Return the (x, y) coordinate for the center point of the cell that contains the specified text.  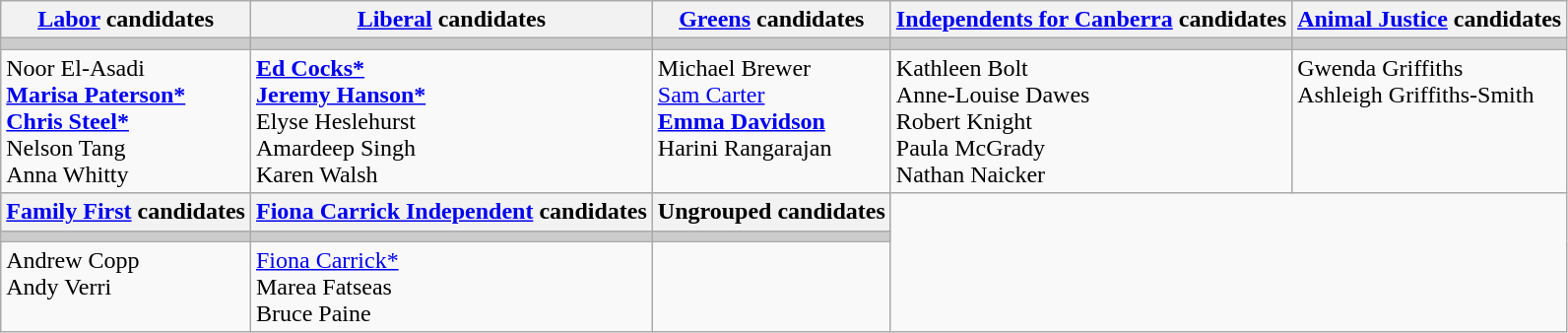
Fiona Carrick Independent candidates (451, 212)
Labor candidates (126, 20)
Greens candidates (771, 20)
Family First candidates (126, 212)
Ed Cocks*Jeremy Hanson*Elyse HeslehurstAmardeep SinghKaren Walsh (451, 121)
Michael BrewerSam CarterEmma DavidsonHarini Rangarajan (771, 121)
Fiona Carrick*Marea FatseasBruce Paine (451, 287)
Independents for Canberra candidates (1091, 20)
Liberal candidates (451, 20)
Gwenda GriffithsAshleigh Griffiths-Smith (1430, 121)
Andrew CoppAndy Verri (126, 287)
Animal Justice candidates (1430, 20)
Kathleen BoltAnne-Louise DawesRobert KnightPaula McGradyNathan Naicker (1091, 121)
Noor El-AsadiMarisa Paterson*Chris Steel*Nelson TangAnna Whitty (126, 121)
Ungrouped candidates (771, 212)
